From the cell containing the given text, extract its center point as (X, Y) coordinate. 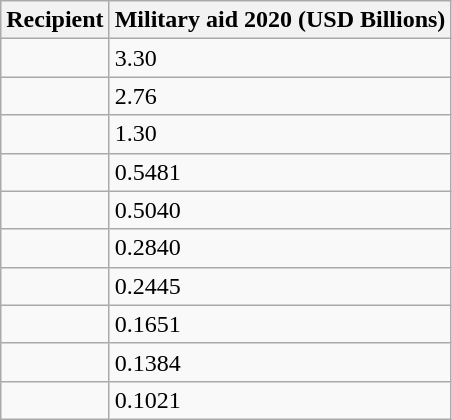
Military aid 2020 (USD Billions) (280, 20)
0.2445 (280, 286)
0.5040 (280, 210)
Recipient (55, 20)
3.30 (280, 58)
0.1021 (280, 400)
0.1651 (280, 324)
0.1384 (280, 362)
2.76 (280, 96)
0.2840 (280, 248)
1.30 (280, 134)
0.5481 (280, 172)
